Return (x, y) of the center of cell containing provided text 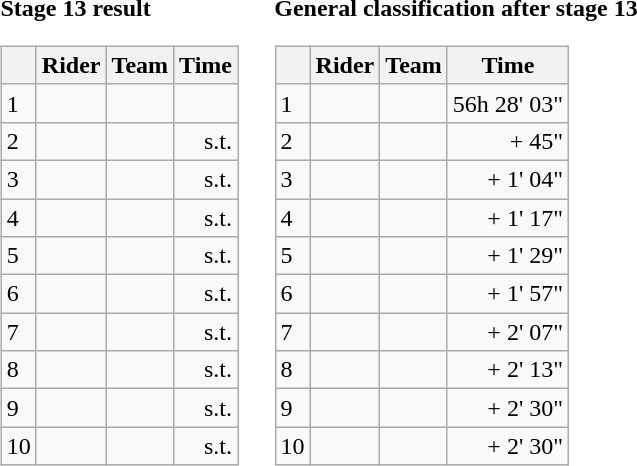
+ 2' 13" (508, 370)
+ 45" (508, 141)
56h 28' 03" (508, 103)
+ 2' 07" (508, 332)
+ 1' 57" (508, 294)
+ 1' 17" (508, 217)
+ 1' 29" (508, 256)
+ 1' 04" (508, 179)
